Output the [X, Y] coordinate of the center of the cell containing the given text.  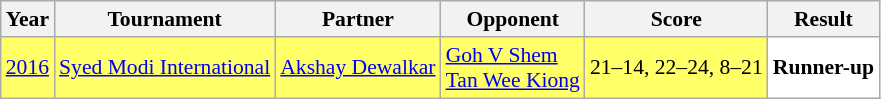
2016 [28, 68]
Opponent [513, 19]
Akshay Dewalkar [358, 68]
Year [28, 19]
Result [824, 19]
Score [676, 19]
21–14, 22–24, 8–21 [676, 68]
Goh V Shem Tan Wee Kiong [513, 68]
Tournament [164, 19]
Syed Modi International [164, 68]
Runner-up [824, 68]
Partner [358, 19]
